Search for the cell housing the specified text and yield its [x, y] center coordinate. 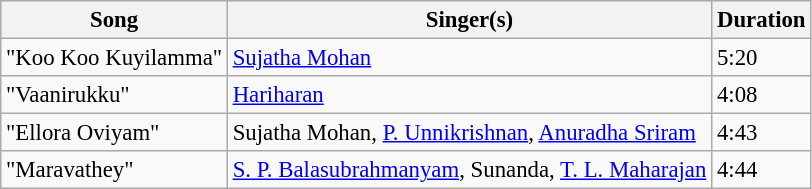
Song [114, 20]
"Vaanirukku" [114, 95]
5:20 [762, 58]
"Ellora Oviyam" [114, 133]
4:44 [762, 170]
"Koo Koo Kuyilamma" [114, 58]
S. P. Balasubrahmanyam, Sunanda, T. L. Maharajan [469, 170]
4:43 [762, 133]
Duration [762, 20]
4:08 [762, 95]
Sujatha Mohan [469, 58]
Sujatha Mohan, P. Unnikrishnan, Anuradha Sriram [469, 133]
"Maravathey" [114, 170]
Hariharan [469, 95]
Singer(s) [469, 20]
